Determine the [x, y] coordinate at the center of the cell enclosing the given text.  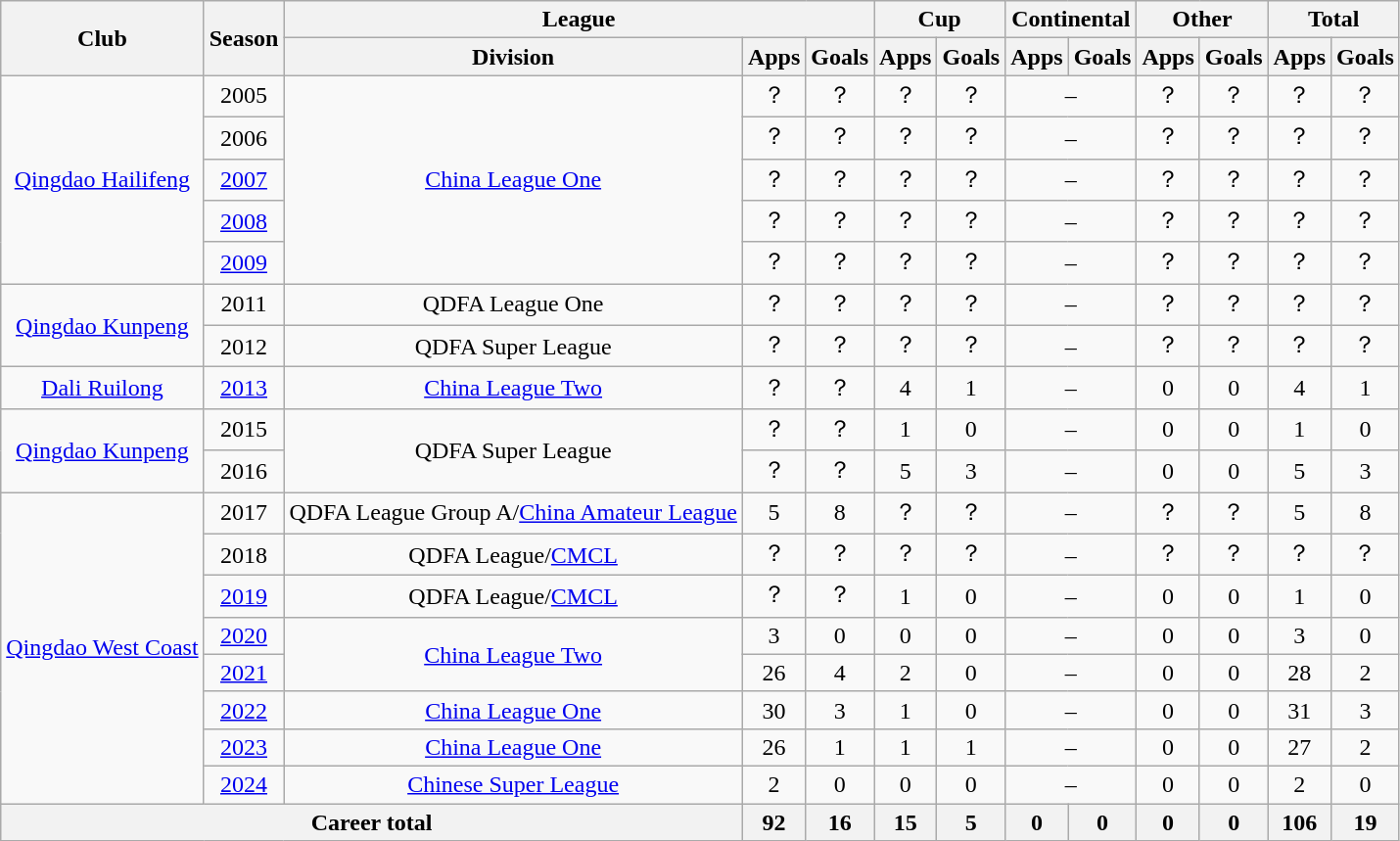
16 [840, 821]
League [580, 20]
Qingdao Hailifeng [102, 180]
2019 [244, 597]
Dali Ruilong [102, 388]
2018 [244, 554]
31 [1299, 710]
QDFA League One [513, 305]
2015 [244, 429]
2016 [244, 472]
2008 [244, 221]
2017 [244, 513]
Cup [940, 20]
Career total [372, 821]
2022 [244, 710]
2020 [244, 635]
Continental [1071, 20]
2009 [244, 262]
Season [244, 38]
2023 [244, 747]
2024 [244, 784]
2011 [244, 305]
Total [1333, 20]
15 [906, 821]
27 [1299, 747]
Division [513, 57]
30 [773, 710]
2006 [244, 137]
106 [1299, 821]
2005 [244, 96]
Club [102, 38]
28 [1299, 673]
Qingdao West Coast [102, 647]
QDFA League Group A/China Amateur League [513, 513]
2007 [244, 180]
Chinese Super League [513, 784]
Other [1202, 20]
2012 [244, 347]
2021 [244, 673]
2013 [244, 388]
19 [1366, 821]
92 [773, 821]
